From the cell containing the given text, extract its center point as [x, y] coordinate. 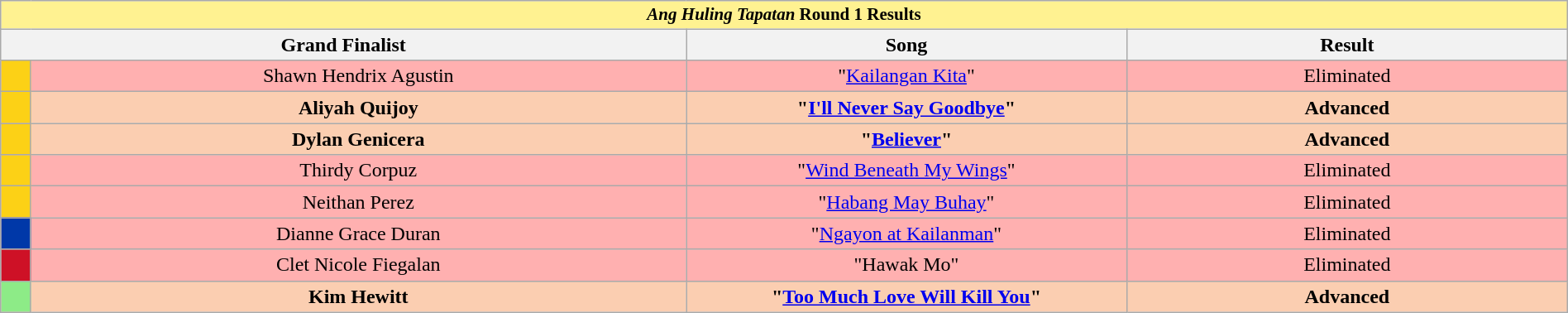
Thirdy Corpuz [359, 171]
"Believer" [906, 139]
Dianne Grace Duran [359, 234]
"Wind Beneath My Wings" [906, 171]
"Ngayon at Kailanman" [906, 234]
"Habang May Buhay" [906, 202]
"Hawak Mo" [906, 265]
Shawn Hendrix Agustin [359, 76]
"I'll Never Say Goodbye" [906, 108]
Kim Hewitt [359, 296]
Dylan Genicera [359, 139]
Aliyah Quijoy [359, 108]
Neithan Perez [359, 202]
Result [1346, 45]
Clet Nicole Fiegalan [359, 265]
"Too Much Love Will Kill You" [906, 296]
Grand Finalist [344, 45]
"Kailangan Kita" [906, 76]
Song [906, 45]
Ang Huling Tapatan Round 1 Results [784, 15]
